Find where the given text appears and provide that cell's center as (X, Y) coordinate. 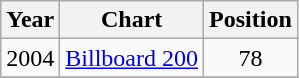
Billboard 200 (132, 58)
78 (251, 58)
Year (30, 20)
Position (251, 20)
2004 (30, 58)
Chart (132, 20)
